Pinpoint the cell where the given text exists, returning its [X, Y] midpoint coordinate. 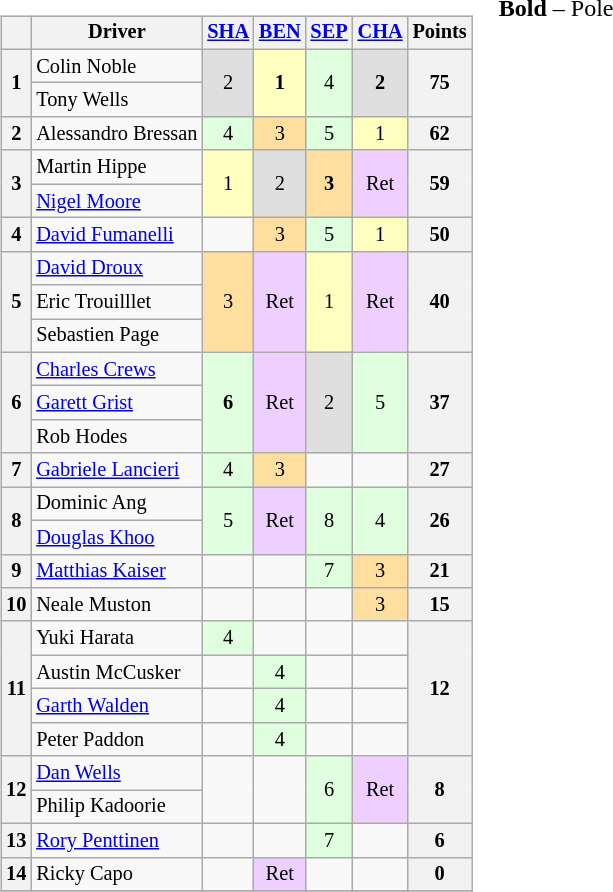
Colin Noble [116, 66]
10 [16, 605]
15 [440, 605]
Douglas Khoo [116, 537]
Rory Penttinen [116, 840]
Rob Hodes [116, 437]
50 [440, 235]
Ricky Capo [116, 874]
59 [440, 184]
David Droux [116, 268]
Gabriele Lancieri [116, 470]
0 [440, 874]
Driver [116, 33]
BEN [280, 33]
9 [16, 571]
21 [440, 571]
75 [440, 82]
Austin McCusker [116, 672]
Martin Hippe [116, 167]
Points [440, 33]
62 [440, 134]
CHA [380, 33]
Nigel Moore [116, 201]
Yuki Harata [116, 638]
Eric Trouilllet [116, 302]
26 [440, 520]
Matthias Kaiser [116, 571]
37 [440, 402]
Charles Crews [116, 369]
Alessandro Bressan [116, 134]
SHA [228, 33]
Tony Wells [116, 100]
Neale Muston [116, 605]
40 [440, 302]
Peter Paddon [116, 739]
Garth Walden [116, 706]
Philip Kadoorie [116, 807]
SEP [330, 33]
13 [16, 840]
Dan Wells [116, 773]
Sebastien Page [116, 336]
27 [440, 470]
Dominic Ang [116, 504]
David Fumanelli [116, 235]
11 [16, 688]
14 [16, 874]
Garett Grist [116, 403]
